From the cell containing the given text, extract its center point as (x, y) coordinate. 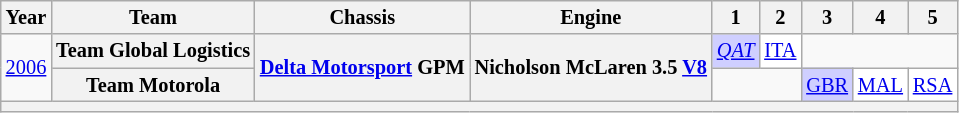
QAT (736, 51)
GBR (827, 85)
Team Global Logistics (153, 51)
1 (736, 17)
Delta Motorsport GPM (362, 68)
Nicholson McLaren 3.5 V8 (591, 68)
Year (26, 17)
RSA (932, 85)
Team (153, 17)
3 (827, 17)
Team Motorola (153, 85)
5 (932, 17)
Engine (591, 17)
Chassis (362, 17)
2006 (26, 68)
ITA (780, 51)
4 (880, 17)
MAL (880, 85)
2 (780, 17)
